For the text-containing cell, return its midpoint in [X, Y] coordinate format. 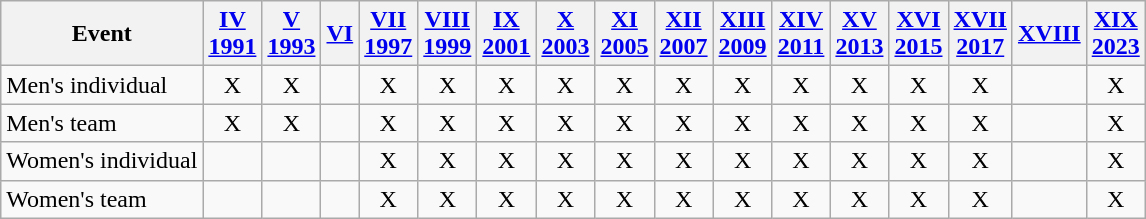
XV2013 [860, 34]
IV1991 [232, 34]
VIII1999 [448, 34]
XIV2011 [801, 34]
Event [102, 34]
XIX2023 [1116, 34]
XVIII [1049, 34]
Women's individual [102, 161]
X2003 [566, 34]
Men's individual [102, 85]
XIII2009 [742, 34]
Women's team [102, 199]
VII1997 [388, 34]
VI [340, 34]
Men's team [102, 123]
IX2001 [506, 34]
XII2007 [684, 34]
XVI2015 [918, 34]
XVII2017 [980, 34]
V1993 [292, 34]
XI2005 [624, 34]
